Capture the cell that displays the provided text and extract its [x, y] central coordinate. 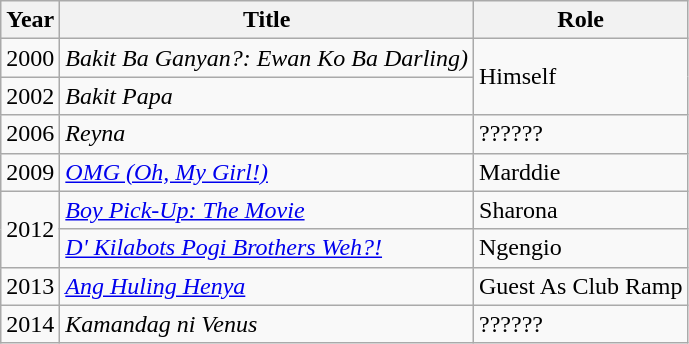
Guest As Club Ramp [581, 286]
Bakit Papa [267, 96]
OMG (Oh, My Girl!) [267, 172]
Year [30, 20]
Ngengio [581, 248]
2013 [30, 286]
Title [267, 20]
2006 [30, 134]
Bakit Ba Ganyan?: Ewan Ko Ba Darling) [267, 58]
Ang Huling Henya [267, 286]
2012 [30, 229]
2014 [30, 324]
2000 [30, 58]
Kamandag ni Venus [267, 324]
2002 [30, 96]
Marddie [581, 172]
Role [581, 20]
Boy Pick-Up: The Movie [267, 210]
Himself [581, 77]
Sharona [581, 210]
2009 [30, 172]
Reyna [267, 134]
D' Kilabots Pogi Brothers Weh?! [267, 248]
